Return [x, y] of the center of cell containing provided text 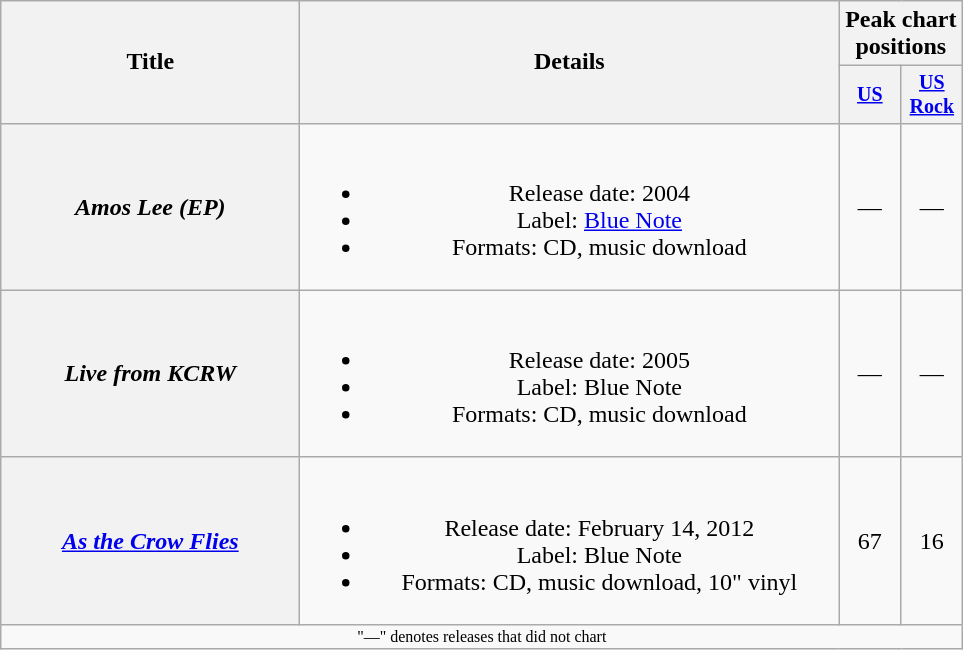
Release date: 2004Label: Blue NoteFormats: CD, music download [570, 206]
Details [570, 62]
67 [870, 540]
Release date: 2005Label: Blue NoteFormats: CD, music download [570, 374]
Amos Lee (EP) [150, 206]
US Rock [932, 94]
As the Crow Flies [150, 540]
16 [932, 540]
US [870, 94]
Live from KCRW [150, 374]
Release date: February 14, 2012Label: Blue NoteFormats: CD, music download, 10" vinyl [570, 540]
Title [150, 62]
"—" denotes releases that did not chart [482, 636]
Peak chartpositions [901, 34]
